Scan for the cell matching the given text and deliver its (X, Y) coordinate at center. 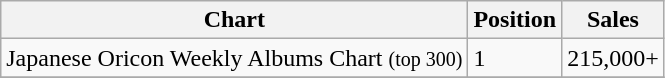
1 (515, 58)
Position (515, 20)
Japanese Oricon Weekly Albums Chart (top 300) (234, 58)
Chart (234, 20)
215,000+ (614, 58)
Sales (614, 20)
